Return (x, y) of the center of cell containing provided text 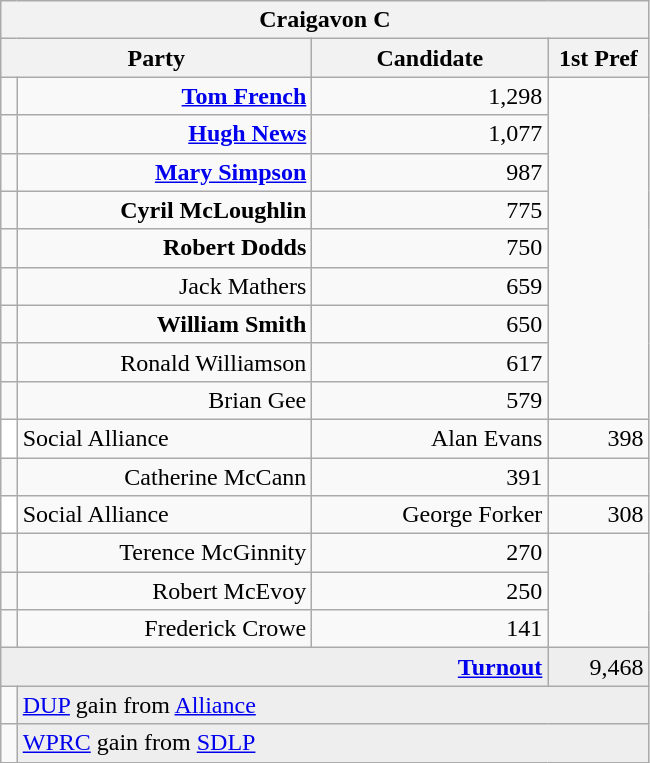
Catherine McCann (164, 477)
DUP gain from Alliance (333, 705)
Party (156, 58)
Tom French (164, 96)
George Forker (430, 515)
141 (430, 629)
Frederick Crowe (164, 629)
Cyril McLoughlin (164, 210)
Mary Simpson (164, 172)
Robert McEvoy (164, 591)
9,468 (598, 667)
1st Pref (598, 58)
750 (430, 248)
579 (430, 400)
WPRC gain from SDLP (333, 743)
1,077 (430, 134)
617 (430, 362)
987 (430, 172)
Hugh News (164, 134)
270 (430, 553)
1,298 (430, 96)
William Smith (164, 324)
Alan Evans (430, 438)
Brian Gee (164, 400)
308 (598, 515)
Robert Dodds (164, 248)
650 (430, 324)
659 (430, 286)
398 (598, 438)
Terence McGinnity (164, 553)
Candidate (430, 58)
Turnout (274, 667)
Jack Mathers (164, 286)
775 (430, 210)
Ronald Williamson (164, 362)
250 (430, 591)
391 (430, 477)
Craigavon C (325, 20)
